Search for the cell housing the specified text and yield its [X, Y] center coordinate. 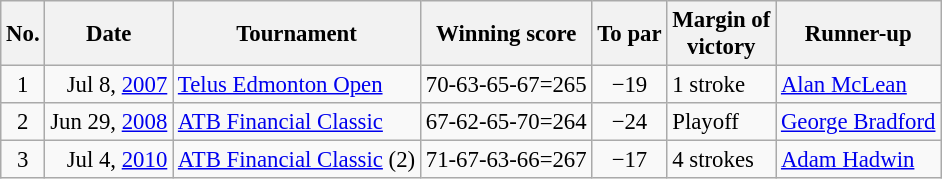
70-63-65-67=265 [506, 85]
Margin ofvictory [722, 34]
ATB Financial Classic (2) [297, 160]
Jul 8, 2007 [109, 85]
Jul 4, 2010 [109, 160]
Alan McLean [858, 85]
No. [23, 34]
−19 [630, 85]
−24 [630, 122]
1 [23, 85]
67-62-65-70=264 [506, 122]
Date [109, 34]
ATB Financial Classic [297, 122]
4 strokes [722, 160]
George Bradford [858, 122]
To par [630, 34]
−17 [630, 160]
Playoff [722, 122]
3 [23, 160]
Adam Hadwin [858, 160]
71-67-63-66=267 [506, 160]
Telus Edmonton Open [297, 85]
Tournament [297, 34]
Winning score [506, 34]
Runner-up [858, 34]
1 stroke [722, 85]
Jun 29, 2008 [109, 122]
2 [23, 122]
